Extract the (X, Y) coordinate from the center of the cell holding the provided text.  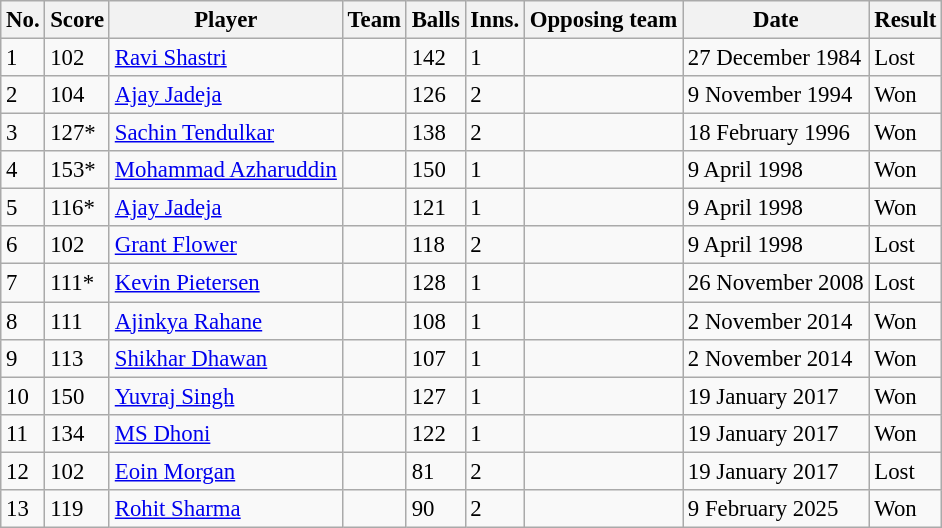
7 (23, 283)
5 (23, 208)
11 (23, 433)
119 (78, 509)
104 (78, 95)
No. (23, 20)
113 (78, 358)
134 (78, 433)
126 (436, 95)
153* (78, 170)
27 December 1984 (775, 58)
13 (23, 509)
122 (436, 433)
Shikhar Dhawan (226, 358)
26 November 2008 (775, 283)
Kevin Pietersen (226, 283)
111 (78, 321)
Opposing team (603, 20)
142 (436, 58)
127 (436, 396)
107 (436, 358)
111* (78, 283)
Rohit Sharma (226, 509)
118 (436, 245)
127* (78, 133)
Score (78, 20)
121 (436, 208)
Team (374, 20)
90 (436, 509)
8 (23, 321)
12 (23, 471)
10 (23, 396)
18 February 1996 (775, 133)
Inns. (494, 20)
4 (23, 170)
9 (23, 358)
9 November 1994 (775, 95)
6 (23, 245)
Result (906, 20)
Grant Flower (226, 245)
Balls (436, 20)
81 (436, 471)
Sachin Tendulkar (226, 133)
138 (436, 133)
Mohammad Azharuddin (226, 170)
Ajinkya Rahane (226, 321)
128 (436, 283)
9 February 2025 (775, 509)
3 (23, 133)
Ravi Shastri (226, 58)
Player (226, 20)
108 (436, 321)
MS Dhoni (226, 433)
Eoin Morgan (226, 471)
116* (78, 208)
Date (775, 20)
Yuvraj Singh (226, 396)
